Extract the (X, Y) coordinate from the center of the cell holding the provided text.  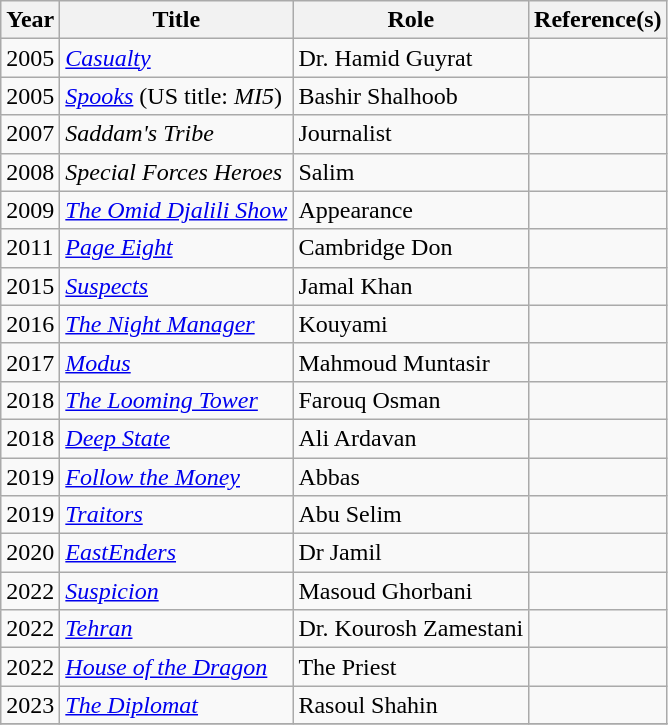
Year (30, 20)
The Omid Djalili Show (176, 210)
Page Eight (176, 248)
2009 (30, 210)
Abbas (411, 477)
2015 (30, 286)
Journalist (411, 134)
Casualty (176, 58)
2020 (30, 553)
Kouyami (411, 324)
Suspicion (176, 591)
Tehran (176, 629)
Cambridge Don (411, 248)
Abu Selim (411, 515)
Dr. Kourosh Zamestani (411, 629)
Dr Jamil (411, 553)
2023 (30, 705)
2017 (30, 362)
Ali Ardavan (411, 438)
The Night Manager (176, 324)
Saddam's Tribe (176, 134)
Spooks (US title: MI5) (176, 96)
EastEnders (176, 553)
Deep State (176, 438)
Bashir Shalhoob (411, 96)
Suspects (176, 286)
Rasoul Shahin (411, 705)
Title (176, 20)
The Looming Tower (176, 400)
Modus (176, 362)
Dr. Hamid Guyrat (411, 58)
Special Forces Heroes (176, 172)
The Diplomat (176, 705)
Masoud Ghorbani (411, 591)
Reference(s) (598, 20)
2016 (30, 324)
Jamal Khan (411, 286)
Mahmoud Muntasir (411, 362)
The Priest (411, 667)
Role (411, 20)
House of the Dragon (176, 667)
Traitors (176, 515)
2007 (30, 134)
Salim (411, 172)
Follow the Money (176, 477)
Farouq Osman (411, 400)
2008 (30, 172)
Appearance (411, 210)
2011 (30, 248)
